Return [X, Y] of the center of cell containing provided text 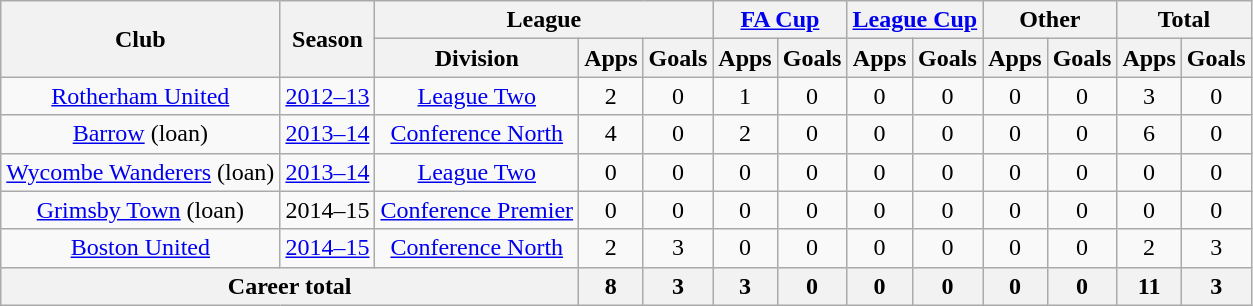
8 [611, 286]
11 [1149, 286]
Division [477, 58]
FA Cup [780, 20]
Season [328, 39]
League Cup [915, 20]
Club [140, 39]
Rotherham United [140, 96]
4 [611, 134]
Career total [290, 286]
League [544, 20]
Other [1050, 20]
Grimsby Town (loan) [140, 210]
2012–13 [328, 96]
Conference Premier [477, 210]
Boston United [140, 248]
6 [1149, 134]
Wycombe Wanderers (loan) [140, 172]
1 [745, 96]
Barrow (loan) [140, 134]
Total [1184, 20]
